Pinpoint the cell where the given text exists, returning its [x, y] midpoint coordinate. 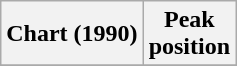
Peakposition [189, 34]
Chart (1990) [72, 34]
